Output the [x, y] coordinate of the center of the cell containing the given text.  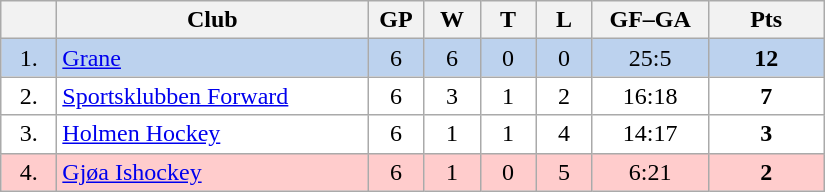
Sportsklubben Forward [212, 96]
2. [29, 96]
16:18 [650, 96]
Grane [212, 58]
12 [766, 58]
L [564, 20]
Pts [766, 20]
1. [29, 58]
W [452, 20]
14:17 [650, 134]
Holmen Hockey [212, 134]
5 [564, 172]
Gjøa Ishockey [212, 172]
25:5 [650, 58]
3. [29, 134]
Club [212, 20]
7 [766, 96]
6:21 [650, 172]
GP [396, 20]
4 [564, 134]
4. [29, 172]
T [508, 20]
GF–GA [650, 20]
